Return (x, y) of the center of cell containing provided text 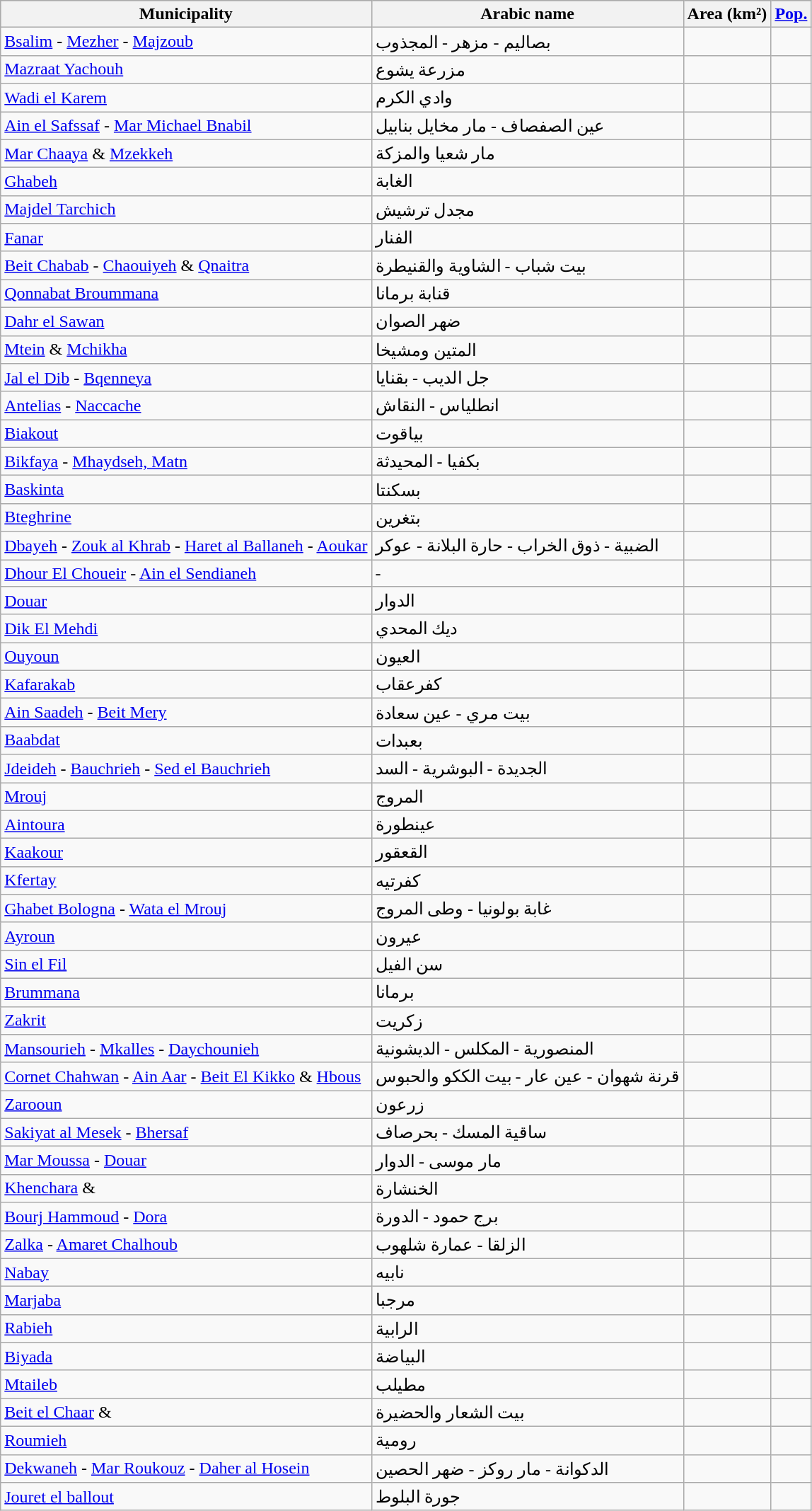
Marjaba (186, 1301)
انطلياس - النقاش (528, 406)
جورة البلوط (528, 1497)
مرجبا (528, 1301)
قنابة برمانا (528, 294)
البياضة (528, 1357)
المتين ومشيخا (528, 350)
بكفيا - المحيدثة (528, 461)
برمانا (528, 992)
ديك المحدي (528, 628)
نابيه (528, 1272)
الغابة (528, 182)
بسكنتا (528, 490)
جل الديب - بقنايا (528, 378)
Baskinta (186, 490)
بيت الشعار والحضيرة (528, 1413)
Dekwaneh - Mar Roukouz - Daher al Hosein (186, 1469)
Cornet Chahwan - Ain Aar - Beit El Kikko & Hbous (186, 1076)
Sakiyat al Mesek - Bhersaf (186, 1132)
Douar (186, 601)
Mansourieh - Mkalles - Daychounieh (186, 1049)
Nabay (186, 1272)
Roumieh (186, 1440)
بعبدات (528, 740)
زرعون (528, 1105)
مار شعيا والمزكة (528, 154)
Ain Saadeh - Beit Mery (186, 713)
مار موسى - الدوار (528, 1161)
عين الصفصاف - مار مخايل بنابيل (528, 126)
Area (km²) (727, 14)
عيرون (528, 936)
المروج (528, 797)
Zalka - Amaret Chalhoub (186, 1244)
Jouret el ballout (186, 1497)
Kafarakab (186, 684)
القعقور (528, 853)
بصاليم - مزهر - المجذوب (528, 42)
Qonnabat Broummana (186, 294)
Jal el Dib - Bqenneya (186, 378)
Brummana (186, 992)
Khenchara & (186, 1188)
Beit Chabab - Chaouiyeh & Qnaitra (186, 265)
كفرعقاب (528, 684)
Mrouj (186, 797)
بيت شباب - الشاوية والقنيطرة (528, 265)
Mtaileb (186, 1384)
Ghabet Bologna - Wata el Mrouj (186, 909)
Biakout (186, 434)
Wadi el Karem (186, 98)
Ain el Safssaf - Mar Michael Bnabil (186, 126)
مجدل ترشيش (528, 209)
Mtein & Mchikha (186, 350)
بياقوت (528, 434)
الخنشارة (528, 1188)
Arabic name (528, 14)
- (528, 573)
Pop. (791, 14)
الدوار (528, 601)
ضهر الصوان (528, 321)
كفرتيه (528, 880)
Mar Chaaya & Mzekkeh (186, 154)
وادي الكرم (528, 98)
Aintoura (186, 825)
عينطورة (528, 825)
Sin el Fil (186, 965)
المنصورية - المكلس - الديشونية (528, 1049)
برج حمود - الدورة (528, 1217)
Ayroun (186, 936)
Zarooun (186, 1105)
قرنة شهوان - عين عار - بيت الككو والحبوس (528, 1076)
Ghabeh (186, 182)
بيت مري - عين سعادة (528, 713)
Dik El Mehdi (186, 628)
Ouyoun (186, 657)
Dbayeh - Zouk al Khrab - Haret al Ballaneh - Aoukar (186, 546)
Mar Moussa - Douar (186, 1161)
Rabieh (186, 1328)
رومية (528, 1440)
العيون (528, 657)
زكريت (528, 1021)
Baabdat (186, 740)
بتغرين (528, 517)
الرابية (528, 1328)
Kfertay (186, 880)
Antelias - Naccache (186, 406)
Biyada (186, 1357)
مزرعة يشوع (528, 69)
ساقية المسك - بحرصاف (528, 1132)
Mazraat Yachouh (186, 69)
Bsalim - Mezher - Majzoub (186, 42)
الدكوانة - مار روكز - ضهر الحصين (528, 1469)
Jdeideh - Bauchrieh - Sed el Bauchrieh (186, 769)
الفنار (528, 238)
Dahr el Sawan (186, 321)
الزلقا - عمارة شلهوب (528, 1244)
Bteghrine (186, 517)
Kaakour (186, 853)
Beit el Chaar & (186, 1413)
الجديدة - البوشرية - السد (528, 769)
Fanar (186, 238)
Zakrit (186, 1021)
Municipality (186, 14)
Bikfaya - Mhaydseh, Matn (186, 461)
مطيلب (528, 1384)
سن الفيل (528, 965)
غابة بولونيا - وطى المروج (528, 909)
Bourj Hammoud - Dora (186, 1217)
الضبية - ذوق الخراب - حارة البلانة - عوكر (528, 546)
Dhour El Choueir - Ain el Sendianeh (186, 573)
Majdel Tarchich (186, 209)
